Scan for the cell matching the given text and deliver its [x, y] coordinate at center. 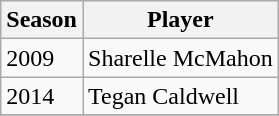
2014 [42, 96]
2009 [42, 58]
Tegan Caldwell [180, 96]
Player [180, 20]
Sharelle McMahon [180, 58]
Season [42, 20]
